Return (x, y) of the center of cell containing provided text 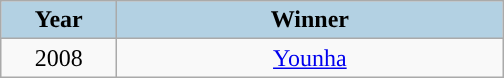
2008 (59, 58)
Year (59, 20)
Younha (310, 58)
Winner (310, 20)
